Provide the [x, y] coordinate of the cell's center where the given text is located.  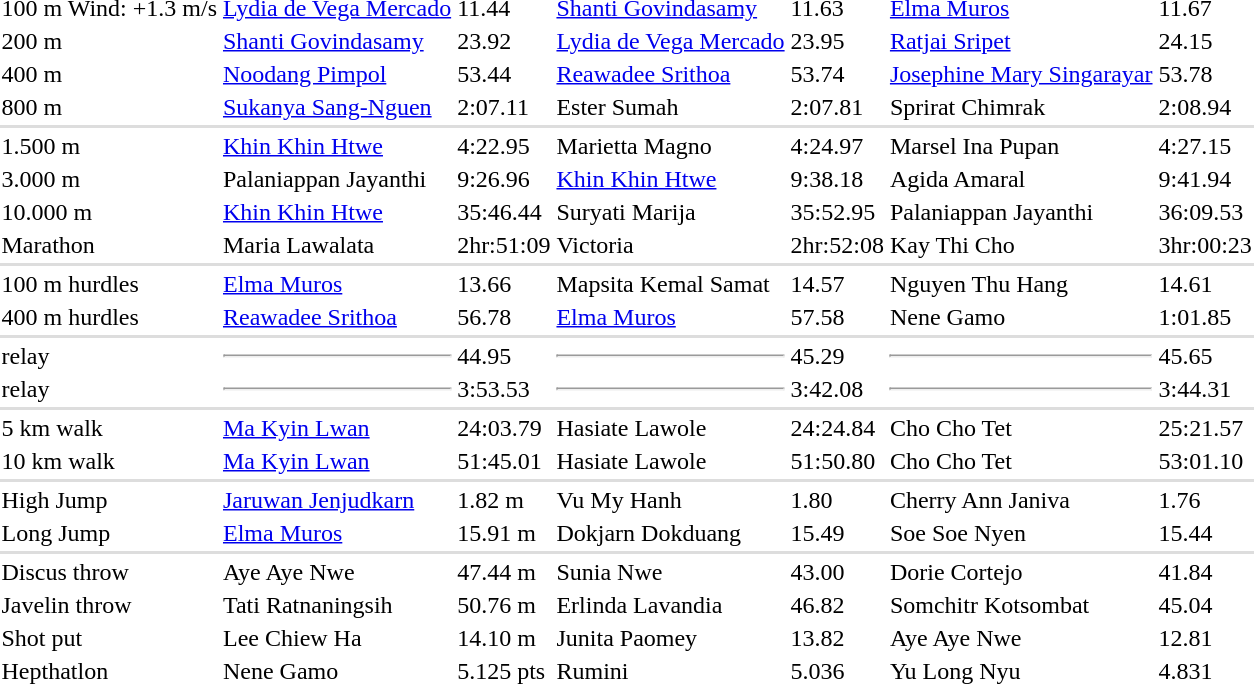
800 m [109, 107]
3hr:00:23 [1205, 245]
Sprirat Chimrak [1021, 107]
Noodang Pimpol [336, 74]
Mapsita Kemal Samat [670, 284]
9:26.96 [504, 179]
36:09.53 [1205, 212]
Junita Paomey [670, 638]
Dokjarn Dokduang [670, 533]
24:03.79 [504, 428]
Vu My Hanh [670, 500]
2:07.11 [504, 107]
Nene Gamo [1021, 317]
Ratjai Sripet [1021, 41]
Sunia Nwe [670, 572]
2hr:51:09 [504, 245]
10.000 m [109, 212]
Tati Ratnaningsih [336, 605]
Dorie Cortejo [1021, 572]
53:01.10 [1205, 461]
2hr:52:08 [837, 245]
Kay Thi Cho [1021, 245]
Sukanya Sang-Nguen [336, 107]
400 m [109, 74]
51:50.80 [837, 461]
24.15 [1205, 41]
15.44 [1205, 533]
53.78 [1205, 74]
1.500 m [109, 146]
2:08.94 [1205, 107]
Discus throw [109, 572]
3:53.53 [504, 389]
5 km walk [109, 428]
15.91 m [504, 533]
57.58 [837, 317]
14.61 [1205, 284]
Javelin throw [109, 605]
13.82 [837, 638]
Marietta Magno [670, 146]
Marsel Ina Pupan [1021, 146]
14.10 m [504, 638]
1:01.85 [1205, 317]
43.00 [837, 572]
Soe Soe Nyen [1021, 533]
45.65 [1205, 356]
1.82 m [504, 500]
1.80 [837, 500]
Lydia de Vega Mercado [670, 41]
44.95 [504, 356]
3.000 m [109, 179]
4:22.95 [504, 146]
45.29 [837, 356]
41.84 [1205, 572]
35:46.44 [504, 212]
3:44.31 [1205, 389]
53.44 [504, 74]
35:52.95 [837, 212]
100 m hurdles [109, 284]
200 m [109, 41]
Agida Amaral [1021, 179]
56.78 [504, 317]
Marathon [109, 245]
Shot put [109, 638]
Erlinda Lavandia [670, 605]
45.04 [1205, 605]
3:42.08 [837, 389]
23.95 [837, 41]
2:07.81 [837, 107]
51:45.01 [504, 461]
4:27.15 [1205, 146]
Ester Sumah [670, 107]
23.92 [504, 41]
Shanti Govindasamy [336, 41]
50.76 m [504, 605]
High Jump [109, 500]
Cherry Ann Janiva [1021, 500]
9:41.94 [1205, 179]
Victoria [670, 245]
Somchitr Kotsombat [1021, 605]
Nguyen Thu Hang [1021, 284]
24:24.84 [837, 428]
Lee Chiew Ha [336, 638]
13.66 [504, 284]
9:38.18 [837, 179]
25:21.57 [1205, 428]
15.49 [837, 533]
400 m hurdles [109, 317]
Josephine Mary Singarayar [1021, 74]
1.76 [1205, 500]
Long Jump [109, 533]
Jaruwan Jenjudkarn [336, 500]
Maria Lawalata [336, 245]
53.74 [837, 74]
4:24.97 [837, 146]
10 km walk [109, 461]
46.82 [837, 605]
12.81 [1205, 638]
14.57 [837, 284]
Suryati Marija [670, 212]
47.44 m [504, 572]
